Pinpoint the cell where the given text exists, returning its [X, Y] midpoint coordinate. 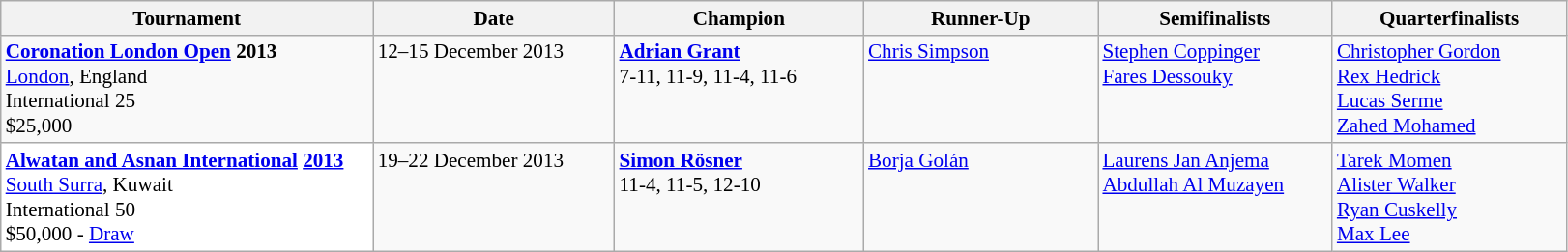
Chris Simpson [980, 89]
19–22 December 2013 [494, 197]
Semifinalists [1215, 17]
Christopher Gordon Rex Hedrick Lucas Serme Zahed Mohamed [1449, 89]
Borja Golán [980, 197]
Tarek Momen Alister Walker Ryan Cuskelly Max Lee [1449, 197]
Quarterfinalists [1449, 17]
12–15 December 2013 [494, 89]
Adrian Grant7-11, 11-9, 11-4, 11-6 [739, 89]
Date [494, 17]
Alwatan and Asnan International 2013 South Surra, KuwaitInternational 50$50,000 - Draw [188, 197]
Tournament [188, 17]
Champion [739, 17]
Laurens Jan Anjema Abdullah Al Muzayen [1215, 197]
Runner-Up [980, 17]
Coronation London Open 2013 London, EnglandInternational 25$25,000 [188, 89]
Stephen Coppinger Fares Dessouky [1215, 89]
Simon Rösner11-4, 11-5, 12-10 [739, 197]
